Extract the (X, Y) coordinate from the center of the cell holding the provided text.  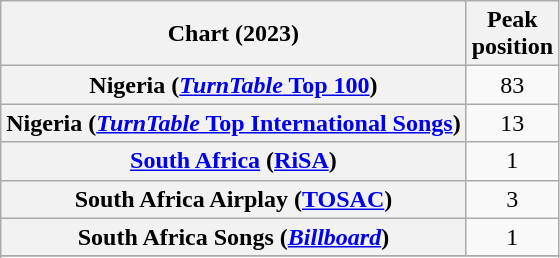
South Africa Airplay (TOSAC) (234, 199)
Peakposition (512, 34)
South Africa (RiSA) (234, 161)
Chart (2023) (234, 34)
South Africa Songs (Billboard) (234, 237)
3 (512, 199)
Nigeria (TurnTable Top International Songs) (234, 123)
Nigeria (TurnTable Top 100) (234, 85)
13 (512, 123)
83 (512, 85)
